Return the (X, Y) coordinate for the center point of the cell that contains the specified text.  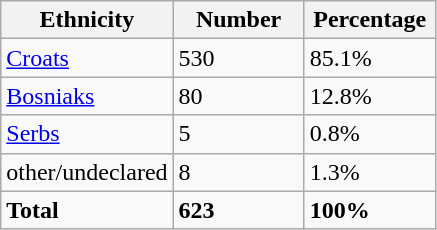
80 (238, 96)
Number (238, 20)
100% (370, 210)
85.1% (370, 58)
Bosniaks (87, 96)
Serbs (87, 134)
Ethnicity (87, 20)
0.8% (370, 134)
Percentage (370, 20)
Croats (87, 58)
8 (238, 172)
12.8% (370, 96)
1.3% (370, 172)
Total (87, 210)
other/undeclared (87, 172)
5 (238, 134)
623 (238, 210)
530 (238, 58)
